Return the [x, y] coordinate for the center point of the cell that contains the specified text.  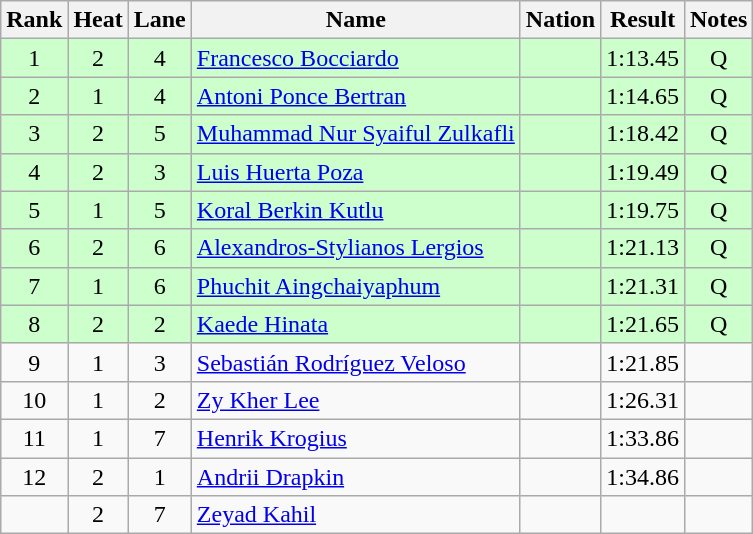
Alexandros-Stylianos Lergios [356, 248]
Muhammad Nur Syaiful Zulkafli [356, 134]
12 [34, 477]
Luis Huerta Poza [356, 172]
1:34.86 [643, 477]
9 [34, 362]
Rank [34, 20]
Nation [560, 20]
Francesco Bocciardo [356, 58]
Lane [160, 20]
1:33.86 [643, 438]
Result [643, 20]
Zeyad Kahil [356, 515]
1:14.65 [643, 96]
Henrik Krogius [356, 438]
8 [34, 324]
Sebastián Rodríguez Veloso [356, 362]
Antoni Ponce Bertran [356, 96]
Andrii Drapkin [356, 477]
1:26.31 [643, 400]
1:21.31 [643, 286]
Koral Berkin Kutlu [356, 210]
Heat [98, 20]
1:21.13 [643, 248]
1:21.85 [643, 362]
11 [34, 438]
1:19.49 [643, 172]
1:21.65 [643, 324]
Kaede Hinata [356, 324]
Phuchit Aingchaiyaphum [356, 286]
1:19.75 [643, 210]
Name [356, 20]
1:18.42 [643, 134]
1:13.45 [643, 58]
Notes [718, 20]
Zy Kher Lee [356, 400]
10 [34, 400]
